Locate the cell with the specified text and output its (X, Y) center coordinate. 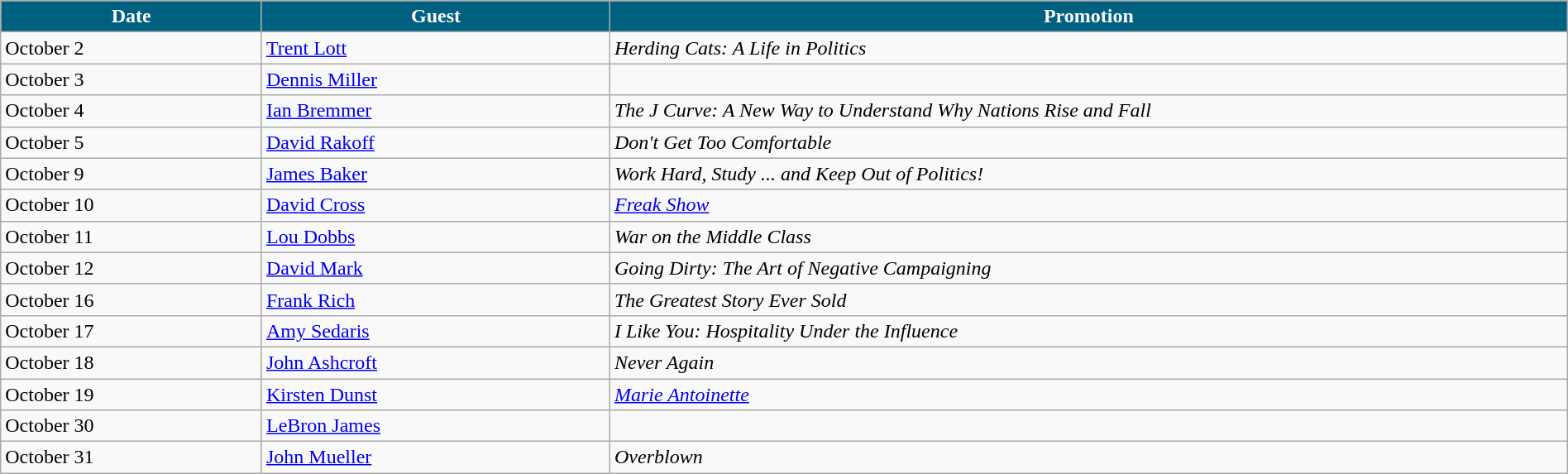
Going Dirty: The Art of Negative Campaigning (1088, 268)
Never Again (1088, 362)
Frank Rich (435, 299)
John Ashcroft (435, 362)
October 16 (131, 299)
David Mark (435, 268)
Date (131, 17)
October 10 (131, 205)
Ian Bremmer (435, 111)
War on the Middle Class (1088, 237)
October 2 (131, 48)
Marie Antoinette (1088, 395)
October 3 (131, 79)
October 4 (131, 111)
October 19 (131, 395)
October 31 (131, 457)
Freak Show (1088, 205)
Dennis Miller (435, 79)
Lou Dobbs (435, 237)
James Baker (435, 174)
Work Hard, Study ... and Keep Out of Politics! (1088, 174)
Herding Cats: A Life in Politics (1088, 48)
David Rakoff (435, 142)
The J Curve: A New Way to Understand Why Nations Rise and Fall (1088, 111)
October 30 (131, 426)
Trent Lott (435, 48)
Guest (435, 17)
John Mueller (435, 457)
Kirsten Dunst (435, 395)
October 17 (131, 331)
I Like You: Hospitality Under the Influence (1088, 331)
David Cross (435, 205)
Amy Sedaris (435, 331)
October 11 (131, 237)
October 12 (131, 268)
LeBron James (435, 426)
The Greatest Story Ever Sold (1088, 299)
October 5 (131, 142)
Promotion (1088, 17)
Don't Get Too Comfortable (1088, 142)
October 18 (131, 362)
Overblown (1088, 457)
October 9 (131, 174)
